Detect which cell encompasses the target text, then output its [X, Y] center coordinate. 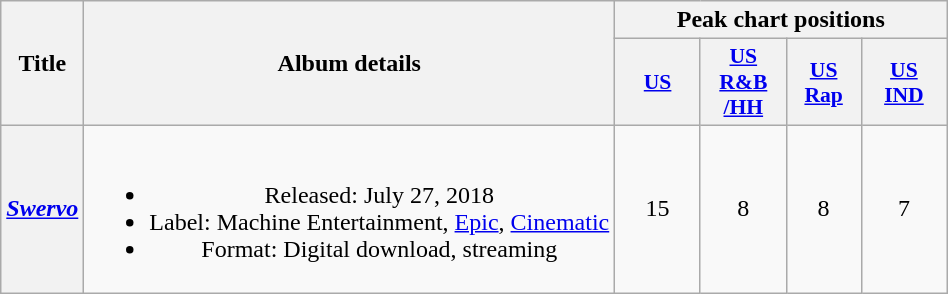
US [658, 82]
7 [904, 208]
USIND [904, 82]
15 [658, 208]
Peak chart positions [781, 20]
Swervo [42, 208]
USR&B /HH [743, 82]
USRap [824, 82]
Title [42, 64]
Released: July 27, 2018Label: Machine Entertainment, Epic, CinematicFormat: Digital download, streaming [350, 208]
Album details [350, 64]
